From the cell containing the given text, extract its center point as [X, Y] coordinate. 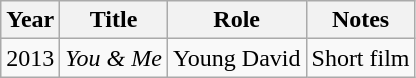
Year [30, 20]
Short film [360, 58]
2013 [30, 58]
You & Me [114, 58]
Notes [360, 20]
Role [236, 20]
Young David [236, 58]
Title [114, 20]
